Return the (x, y) coordinate for the center point of the cell that contains the specified text.  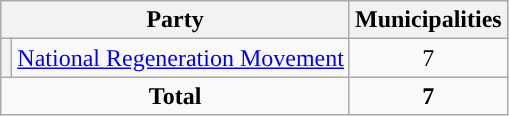
Total (176, 96)
Party (176, 20)
National Regeneration Movement (181, 58)
Municipalities (428, 20)
